Return the (X, Y) coordinate for the center point of the cell that contains the specified text.  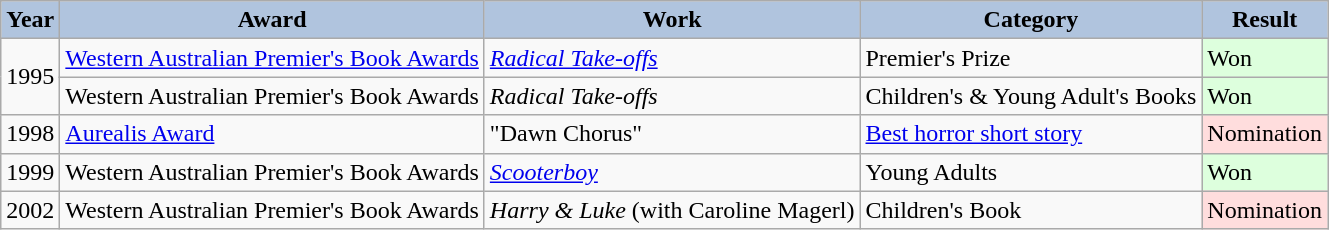
Young Adults (1031, 172)
Work (672, 20)
Aurealis Award (272, 134)
Scooterboy (672, 172)
"Dawn Chorus" (672, 134)
1995 (30, 77)
Children's Book (1031, 210)
Category (1031, 20)
Year (30, 20)
Award (272, 20)
1999 (30, 172)
Children's & Young Adult's Books (1031, 96)
2002 (30, 210)
Result (1265, 20)
1998 (30, 134)
Harry & Luke (with Caroline Magerl) (672, 210)
Premier's Prize (1031, 58)
Best horror short story (1031, 134)
